For the text-containing cell, return its midpoint in (x, y) coordinate format. 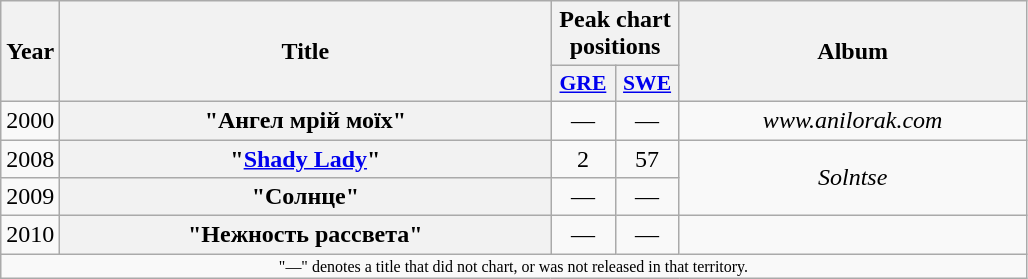
"Солнце" (306, 197)
57 (647, 159)
2 (583, 159)
"—" denotes a title that did not chart, or was not released in that territory. (514, 266)
www.anilorak.com (852, 120)
Peak chart positions (615, 34)
SWE (647, 84)
2009 (30, 197)
Album (852, 52)
Year (30, 52)
"Shady Lady" (306, 159)
Solntse (852, 178)
Title (306, 52)
2008 (30, 159)
"Ангел мрій моїх" (306, 120)
2010 (30, 235)
"Нежность рассвета" (306, 235)
2000 (30, 120)
GRE (583, 84)
